Output the (x, y) coordinate of the center of the cell containing the given text.  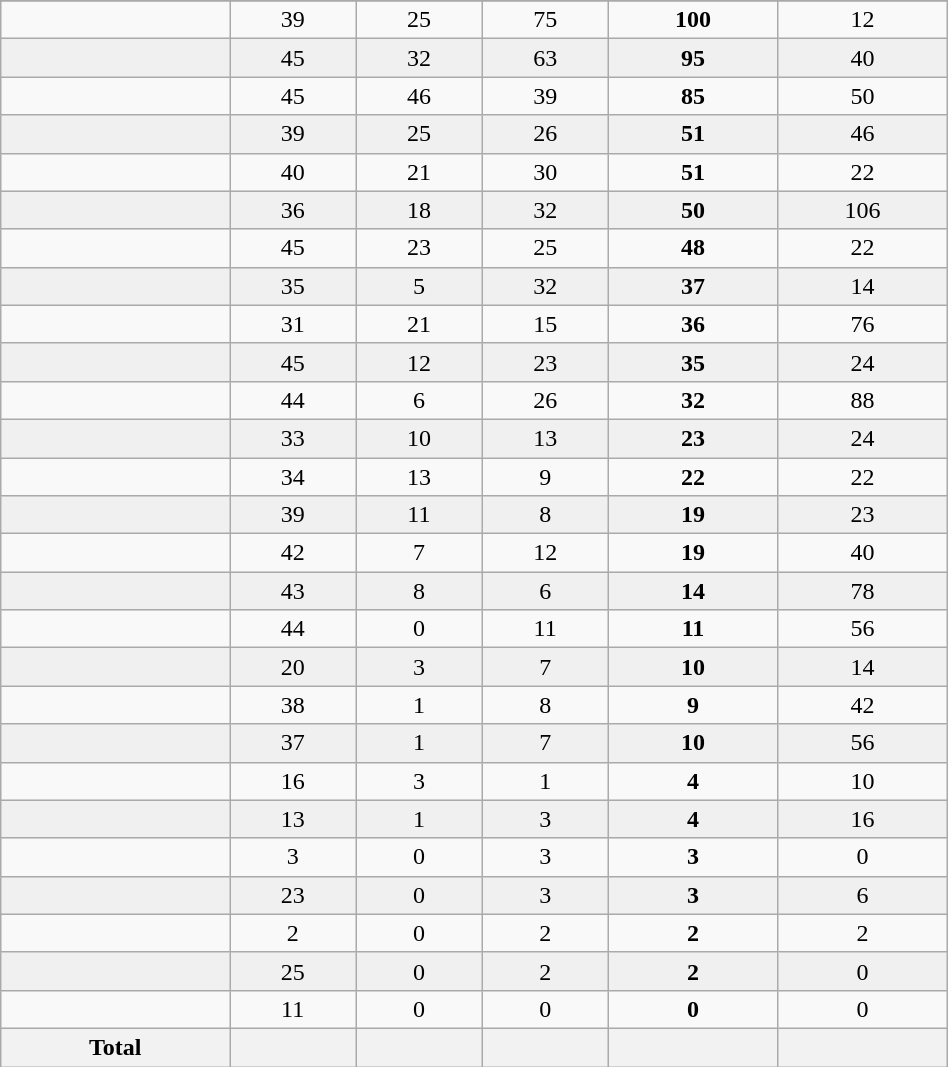
106 (863, 210)
31 (293, 324)
5 (419, 286)
20 (293, 667)
18 (419, 210)
Total (116, 1047)
88 (863, 400)
34 (293, 477)
15 (545, 324)
78 (863, 591)
43 (293, 591)
63 (545, 58)
85 (692, 96)
76 (863, 324)
100 (692, 20)
30 (545, 172)
95 (692, 58)
38 (293, 705)
33 (293, 438)
48 (692, 248)
75 (545, 20)
